Scan for the cell matching the given text and deliver its (x, y) coordinate at center. 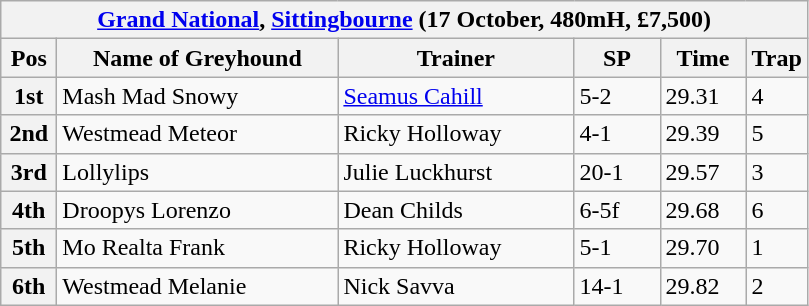
5 (776, 134)
29.31 (703, 96)
Westmead Meteor (198, 134)
5th (29, 248)
3rd (29, 172)
1st (29, 96)
2nd (29, 134)
Lollylips (198, 172)
SP (617, 58)
29.68 (703, 210)
29.57 (703, 172)
Mo Realta Frank (198, 248)
6-5f (617, 210)
Nick Savva (456, 286)
Droopys Lorenzo (198, 210)
6 (776, 210)
29.39 (703, 134)
Trainer (456, 58)
4th (29, 210)
2 (776, 286)
5-2 (617, 96)
14-1 (617, 286)
Seamus Cahill (456, 96)
Pos (29, 58)
Name of Greyhound (198, 58)
29.70 (703, 248)
Mash Mad Snowy (198, 96)
6th (29, 286)
Trap (776, 58)
4-1 (617, 134)
Dean Childs (456, 210)
Julie Luckhurst (456, 172)
29.82 (703, 286)
4 (776, 96)
3 (776, 172)
20-1 (617, 172)
Westmead Melanie (198, 286)
1 (776, 248)
Grand National, Sittingbourne (17 October, 480mH, £7,500) (404, 20)
Time (703, 58)
5-1 (617, 248)
